Return the [X, Y] coordinate for the center point of the cell that contains the specified text.  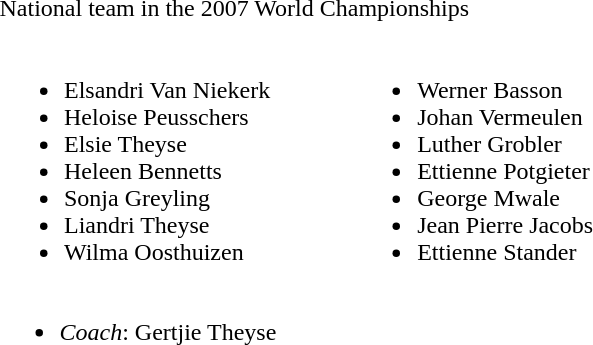
Elsandri Van NiekerkHeloise PeusschersElsie TheyseHeleen BennettsSonja GreylingLiandri TheyseWilma Oosthuizen [136, 158]
